Search for the cell housing the specified text and yield its [x, y] center coordinate. 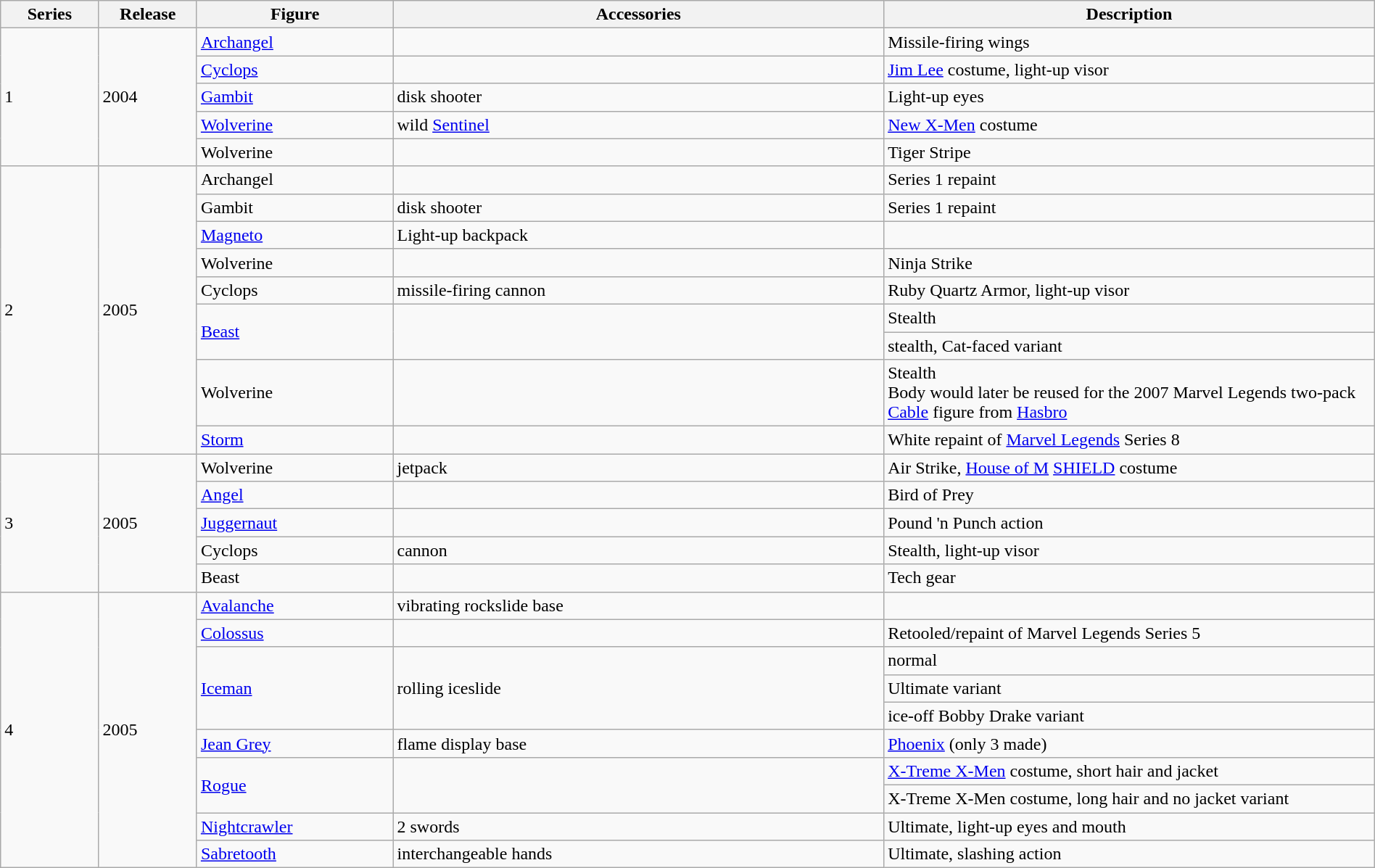
Stealth, light-up visor [1130, 550]
Ultimate, light-up eyes and mouth [1130, 826]
Nightcrawler [294, 826]
Storm [294, 440]
2 swords [638, 826]
Avalanche [294, 605]
missile-firing cannon [638, 290]
Ultimate variant [1130, 688]
Angel [294, 495]
Missile-firing wings [1130, 42]
Light-up backpack [638, 235]
Ultimate, slashing action [1130, 854]
Jean Grey [294, 743]
rolling iceslide [638, 688]
Series [49, 15]
Stealth [1130, 318]
1 [49, 97]
White repaint of Marvel Legends Series 8 [1130, 440]
Air Strike, House of M SHIELD costume [1130, 468]
Light-up eyes [1130, 97]
Retooled/repaint of Marvel Legends Series 5 [1130, 633]
2004 [148, 97]
Ruby Quartz Armor, light-up visor [1130, 290]
normal [1130, 661]
3 [49, 523]
Colossus [294, 633]
Description [1130, 15]
StealthBody would later be reused for the 2007 Marvel Legends two-pack Cable figure from Hasbro [1130, 393]
Pound 'n Punch action [1130, 523]
cannon [638, 550]
Sabretooth [294, 854]
Phoenix (only 3 made) [1130, 743]
X-Treme X-Men costume, short hair and jacket [1130, 771]
interchangeable hands [638, 854]
Accessories [638, 15]
Tech gear [1130, 578]
X-Treme X-Men costume, long hair and no jacket variant [1130, 798]
Ninja Strike [1130, 263]
Figure [294, 15]
Magneto [294, 235]
Bird of Prey [1130, 495]
Iceman [294, 688]
jetpack [638, 468]
stealth, Cat-faced variant [1130, 346]
vibrating rockslide base [638, 605]
New X-Men costume [1130, 125]
Jim Lee costume, light-up visor [1130, 70]
Tiger Stripe [1130, 152]
ice-off Bobby Drake variant [1130, 716]
Juggernaut [294, 523]
flame display base [638, 743]
4 [49, 729]
Rogue [294, 785]
2 [49, 310]
Release [148, 15]
wild Sentinel [638, 125]
